Search for the cell housing the specified text and yield its (X, Y) center coordinate. 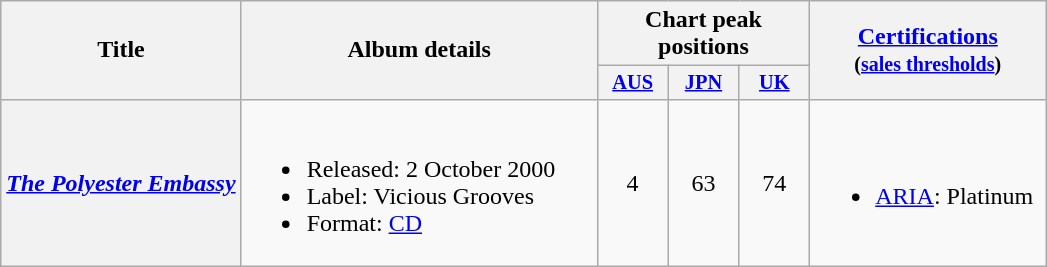
Chart peak positions (704, 34)
4 (632, 182)
74 (774, 182)
ARIA: Platinum (928, 182)
The Polyester Embassy (121, 182)
UK (774, 83)
AUS (632, 83)
Released: 2 October 2000Label: Vicious GroovesFormat: CD (419, 182)
63 (704, 182)
Certifications(sales thresholds) (928, 50)
Album details (419, 50)
JPN (704, 83)
Title (121, 50)
